From the cell containing the given text, extract its center point as [x, y] coordinate. 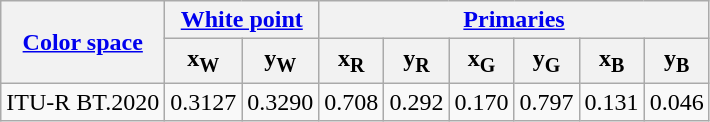
0.3127 [204, 102]
0.292 [416, 102]
0.708 [352, 102]
xB [612, 61]
yB [676, 61]
xW [204, 61]
0.3290 [280, 102]
xG [482, 61]
yW [280, 61]
0.797 [546, 102]
Primaries [514, 20]
ITU-R BT.2020 [83, 102]
0.170 [482, 102]
Color space [83, 42]
yR [416, 61]
White point [242, 20]
0.046 [676, 102]
xR [352, 61]
yG [546, 61]
0.131 [612, 102]
